Pinpoint the cell where the given text exists, returning its [x, y] midpoint coordinate. 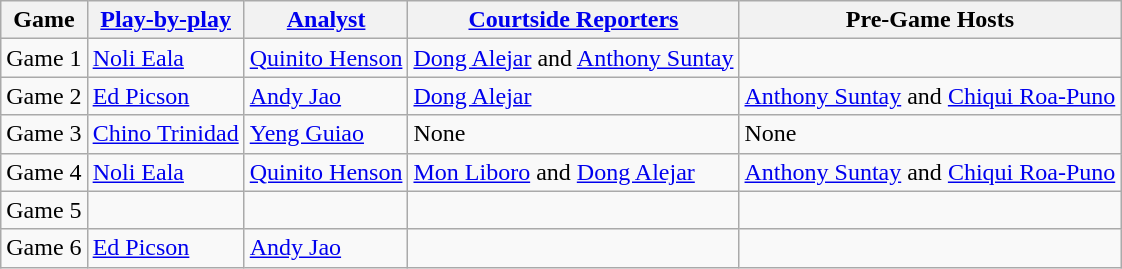
Dong Alejar and Anthony Suntay [574, 58]
Mon Liboro and Dong Alejar [574, 172]
Game 5 [44, 210]
Analyst [326, 20]
Game [44, 20]
Game 3 [44, 134]
Chino Trinidad [166, 134]
Game 2 [44, 96]
Game 6 [44, 248]
Play-by-play [166, 20]
Yeng Guiao [326, 134]
Game 4 [44, 172]
Dong Alejar [574, 96]
Pre-Game Hosts [930, 20]
Courtside Reporters [574, 20]
Game 1 [44, 58]
